From the cell containing the given text, extract its center point as (x, y) coordinate. 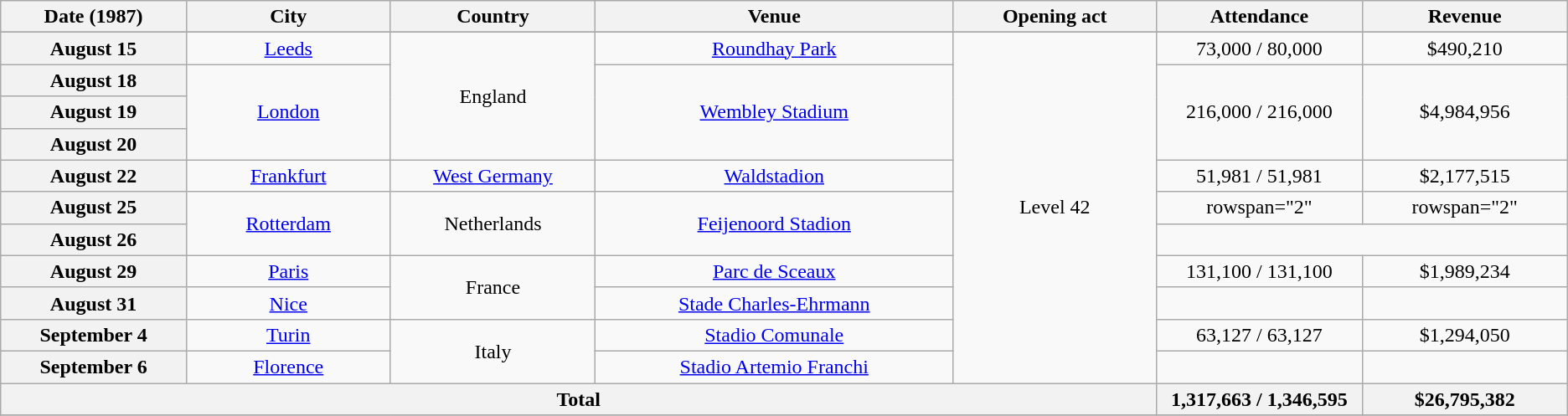
Rotterdam (288, 223)
August 20 (94, 144)
Paris (288, 271)
Feijenoord Stadion (774, 223)
September 4 (94, 335)
West Germany (493, 176)
Frankfurt (288, 176)
73,000 / 80,000 (1260, 49)
216,000 / 216,000 (1260, 112)
Roundhay Park (774, 49)
August 31 (94, 303)
Florence (288, 367)
London (288, 112)
51,981 / 51,981 (1260, 176)
$2,177,515 (1464, 176)
1,317,663 / 1,346,595 (1260, 399)
$1,294,050 (1464, 335)
Revenue (1464, 17)
City (288, 17)
Stadio Comunale (774, 335)
Netherlands (493, 223)
63,127 / 63,127 (1260, 335)
France (493, 287)
Stade Charles-Ehrmann (774, 303)
Venue (774, 17)
Level 42 (1055, 208)
Country (493, 17)
Stadio Artemio Franchi (774, 367)
Attendance (1260, 17)
Opening act (1055, 17)
Total (579, 399)
$490,210 (1464, 49)
Wembley Stadium (774, 112)
Turin (288, 335)
Parc de Sceaux (774, 271)
August 19 (94, 112)
England (493, 96)
Waldstadion (774, 176)
August 29 (94, 271)
September 6 (94, 367)
Italy (493, 351)
August 18 (94, 80)
August 25 (94, 208)
August 15 (94, 49)
Leeds (288, 49)
$1,989,234 (1464, 271)
$4,984,956 (1464, 112)
Date (1987) (94, 17)
$26,795,382 (1464, 399)
Nice (288, 303)
August 22 (94, 176)
August 26 (94, 239)
131,100 / 131,100 (1260, 271)
